Output the (X, Y) coordinate of the center of the cell containing the given text.  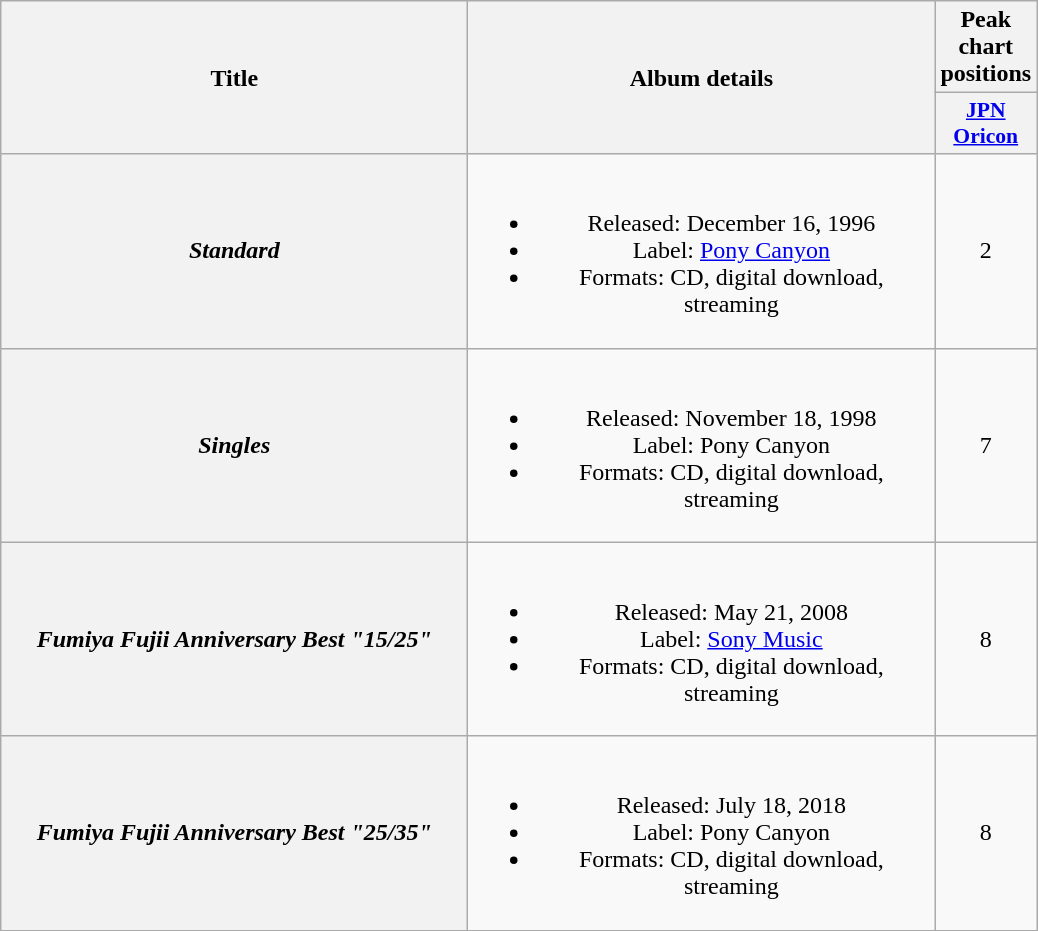
Fumiya Fujii Anniversary Best "25/35" (234, 833)
Released: December 16, 1996Label: Pony CanyonFormats: CD, digital download, streaming (702, 251)
Standard (234, 251)
Released: November 18, 1998Label: Pony CanyonFormats: CD, digital download, streaming (702, 445)
Album details (702, 78)
Title (234, 78)
Singles (234, 445)
JPNOricon (986, 124)
Released: July 18, 2018Label: Pony CanyonFormats: CD, digital download, streaming (702, 833)
Released: May 21, 2008Label: Sony MusicFormats: CD, digital download, streaming (702, 639)
Peak chart positions (986, 47)
2 (986, 251)
Fumiya Fujii Anniversary Best "15/25" (234, 639)
7 (986, 445)
